Identify which cell holds the provided text, then report its (X, Y) central coordinate. 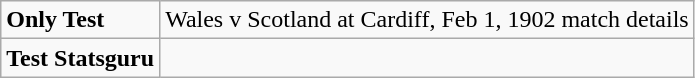
Only Test (80, 20)
Wales v Scotland at Cardiff, Feb 1, 1902 match details (428, 20)
Test Statsguru (80, 58)
